Determine the (x, y) coordinate at the center of the cell enclosing the given text.  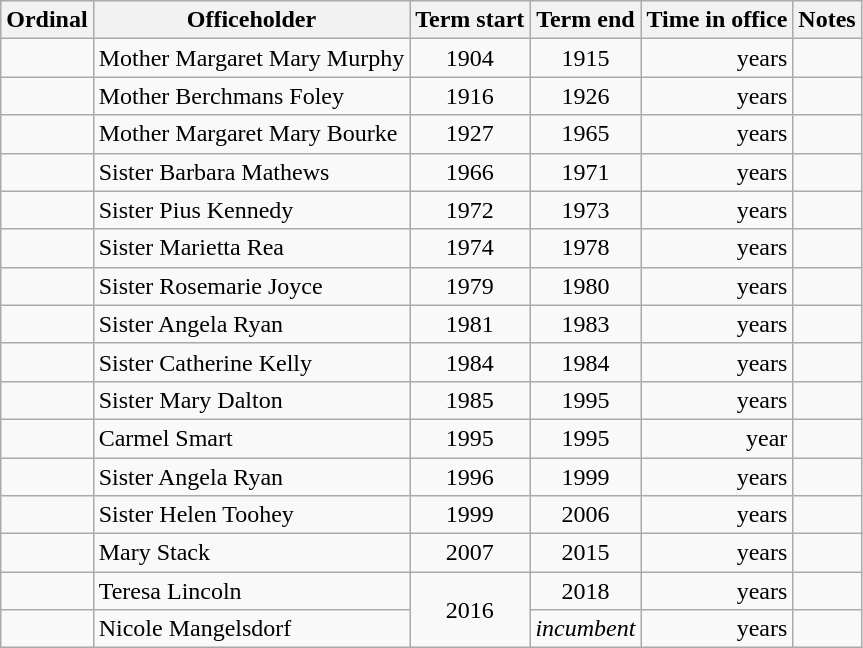
1973 (586, 210)
1974 (470, 248)
2007 (470, 553)
1980 (586, 286)
1971 (586, 172)
1978 (586, 248)
incumbent (586, 629)
Time in office (717, 20)
Sister Catherine Kelly (252, 362)
2006 (586, 515)
Sister Rosemarie Joyce (252, 286)
Mother Berchmans Foley (252, 96)
1972 (470, 210)
2016 (470, 610)
1926 (586, 96)
Mary Stack (252, 553)
1965 (586, 134)
Sister Mary Dalton (252, 400)
1915 (586, 58)
1981 (470, 324)
Sister Marietta Rea (252, 248)
Carmel Smart (252, 438)
Ordinal (47, 20)
Sister Helen Toohey (252, 515)
Sister Pius Kennedy (252, 210)
Mother Margaret Mary Bourke (252, 134)
Mother Margaret Mary Murphy (252, 58)
Term start (470, 20)
year (717, 438)
1966 (470, 172)
1979 (470, 286)
1983 (586, 324)
2018 (586, 591)
1996 (470, 477)
1916 (470, 96)
1985 (470, 400)
2015 (586, 553)
Notes (827, 20)
1927 (470, 134)
Sister Barbara Mathews (252, 172)
Teresa Lincoln (252, 591)
Officeholder (252, 20)
Nicole Mangelsdorf (252, 629)
Term end (586, 20)
1904 (470, 58)
